Search for the cell housing the specified text and yield its [X, Y] center coordinate. 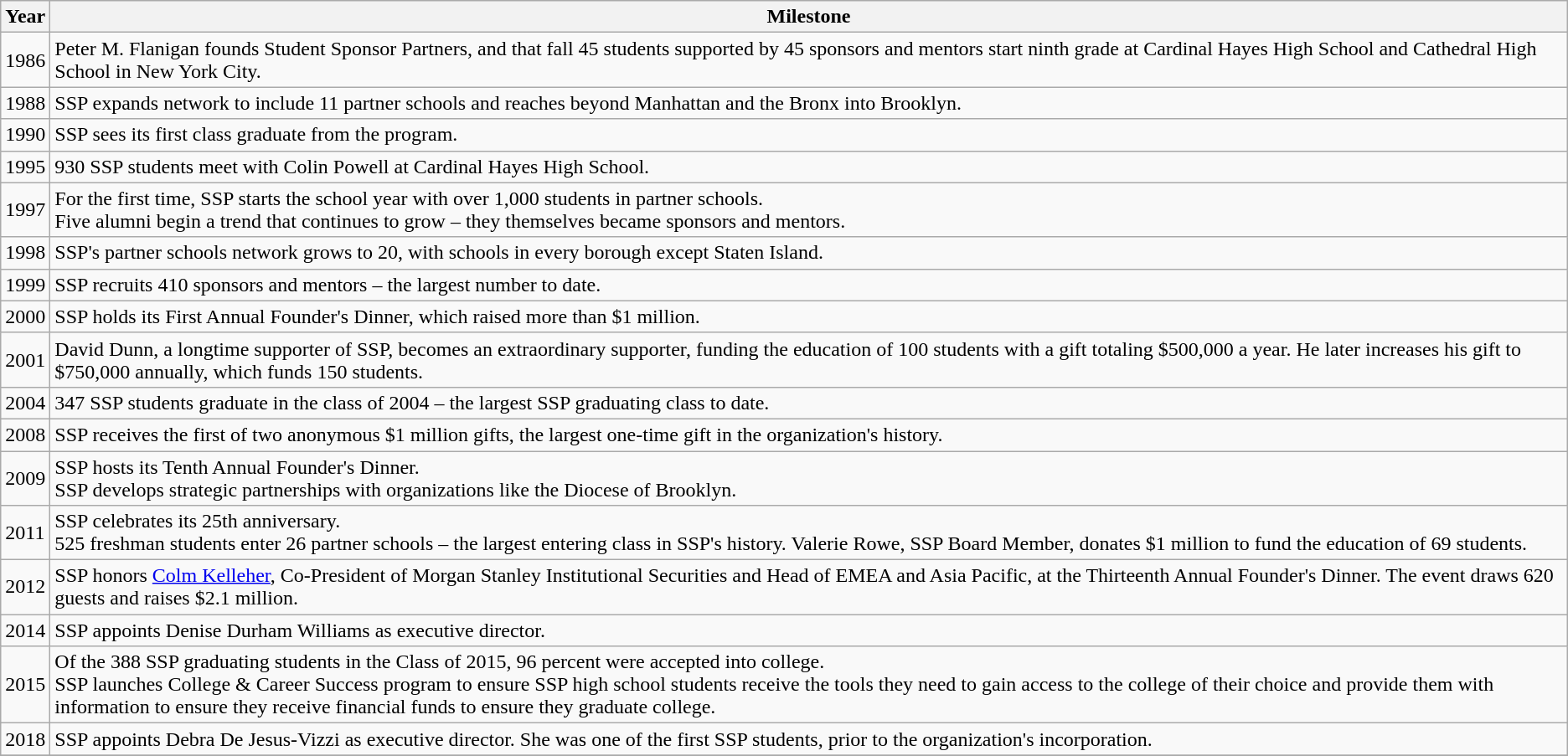
2015 [25, 685]
SSP appoints Debra De Jesus-Vizzi as executive director. She was one of the first SSP students, prior to the organization's incorporation. [809, 739]
930 SSP students meet with Colin Powell at Cardinal Hayes High School. [809, 167]
2012 [25, 588]
1990 [25, 135]
2000 [25, 316]
2014 [25, 630]
SSP receives the first of two anonymous $1 million gifts, the largest one-time gift in the organization's history. [809, 435]
SSP sees its first class graduate from the program. [809, 135]
SSP appoints Denise Durham Williams as executive director. [809, 630]
2004 [25, 403]
SSP recruits 410 sponsors and mentors – the largest number to date. [809, 285]
2001 [25, 360]
2009 [25, 477]
1999 [25, 285]
1998 [25, 253]
1988 [25, 103]
2011 [25, 532]
SSP expands network to include 11 partner schools and reaches beyond Manhattan and the Bronx into Brooklyn. [809, 103]
SSP hosts its Tenth Annual Founder's Dinner.SSP develops strategic partnerships with organizations like the Diocese of Brooklyn. [809, 477]
SSP's partner schools network grows to 20, with schools in every borough except Staten Island. [809, 253]
1997 [25, 209]
2018 [25, 739]
Milestone [809, 17]
2008 [25, 435]
1995 [25, 167]
347 SSP students graduate in the class of 2004 – the largest SSP graduating class to date. [809, 403]
Year [25, 17]
SSP holds its First Annual Founder's Dinner, which raised more than $1 million. [809, 316]
1986 [25, 60]
